Provide the [x, y] coordinate of the cell's center where the given text is located.  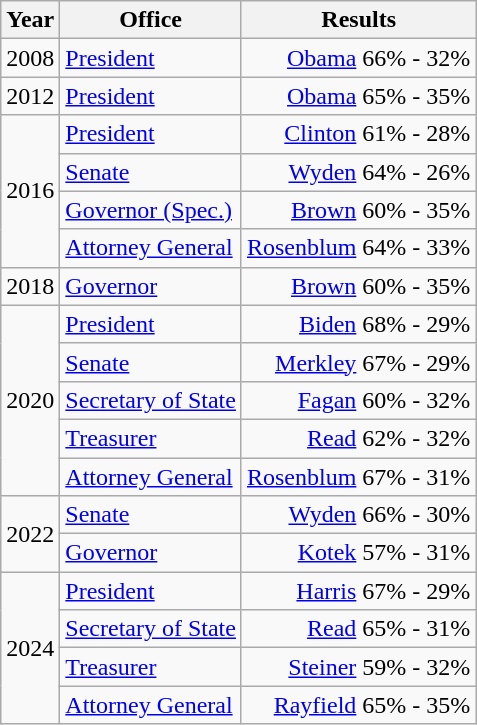
Read 65% - 31% [358, 629]
Wyden 66% - 30% [358, 515]
Rosenblum 67% - 31% [358, 477]
2022 [30, 534]
Harris 67% - 29% [358, 591]
Wyden 64% - 26% [358, 172]
Results [358, 20]
2012 [30, 96]
Read 62% - 32% [358, 438]
2024 [30, 648]
2016 [30, 191]
Biden 68% - 29% [358, 324]
Office [151, 20]
Merkley 67% - 29% [358, 362]
Year [30, 20]
Fagan 60% - 32% [358, 400]
2018 [30, 286]
Obama 65% - 35% [358, 96]
Rayfield 65% - 35% [358, 705]
Clinton 61% - 28% [358, 134]
Kotek 57% - 31% [358, 553]
Governor (Spec.) [151, 210]
Rosenblum 64% - 33% [358, 248]
2008 [30, 58]
Steiner 59% - 32% [358, 667]
2020 [30, 400]
Obama 66% - 32% [358, 58]
